Find where the given text appears and provide that cell's center as [x, y] coordinate. 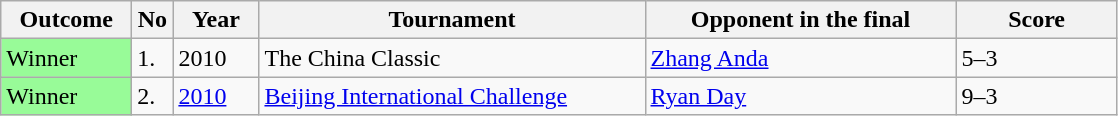
Outcome [66, 20]
1. [152, 58]
Opponent in the final [800, 20]
Zhang Anda [800, 58]
Ryan Day [800, 96]
Beijing International Challenge [452, 96]
The China Classic [452, 58]
2. [152, 96]
No [152, 20]
Score [1036, 20]
Year [216, 20]
5–3 [1036, 58]
9–3 [1036, 96]
Tournament [452, 20]
